Return the (x, y) coordinate for the center point of the cell that contains the specified text.  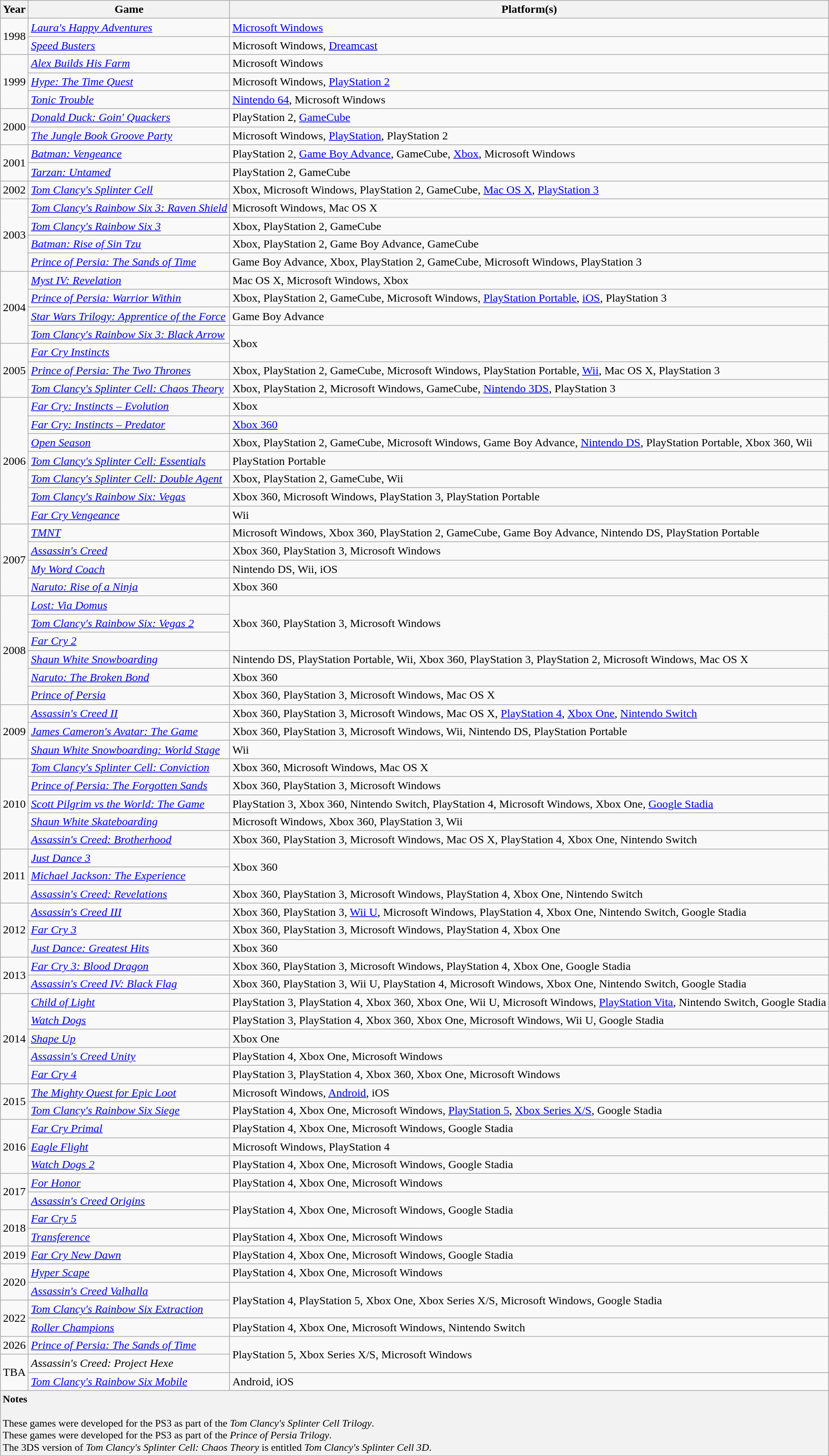
Xbox, PlayStation 2, Microsoft Windows, GameCube, Nintendo 3DS, PlayStation 3 (529, 388)
For Honor (129, 1183)
Far Cry 5 (129, 1219)
Far Cry Instincts (129, 352)
Shape Up (129, 1038)
2004 (14, 307)
2026 (14, 1345)
Far Cry: Instincts – Evolution (129, 406)
Xbox 360, Microsoft Windows, PlayStation 3, PlayStation Portable (529, 497)
2015 (14, 1101)
Shaun White Snowboarding (129, 659)
The Mighty Quest for Epic Loot (129, 1092)
Xbox 360, PlayStation 3, Wii U, PlayStation 4, Microsoft Windows, Xbox One, Nintendo Switch, Google Stadia (529, 984)
Xbox 360, PlayStation 3, Microsoft Windows, Wii, Nintendo DS, PlayStation Portable (529, 731)
Assassin's Creed (129, 551)
Assassin's Creed III (129, 912)
Xbox 360, PlayStation 3, Microsoft Windows, PlayStation 4, Xbox One (529, 930)
Tom Clancy's Rainbow Six Mobile (129, 1382)
2000 (14, 127)
Android, iOS (529, 1382)
2001 (14, 163)
2022 (14, 1318)
Xbox, Microsoft Windows, PlayStation 2, GameCube, Mac OS X, PlayStation 3 (529, 190)
Far Cry 3: Blood Dragon (129, 966)
Nintendo DS, PlayStation Portable, Wii, Xbox 360, PlayStation 3, PlayStation 2, Microsoft Windows, Mac OS X (529, 659)
2013 (14, 975)
2016 (14, 1147)
Platform(s) (529, 9)
1999 (14, 82)
Transference (129, 1237)
2002 (14, 190)
Shaun White Skateboarding (129, 822)
Myst IV: Revelation (129, 280)
Prince of Persia: The Forgotten Sands (129, 785)
PlayStation 5, Xbox Series X/S, Microsoft Windows (529, 1354)
Tom Clancy's Splinter Cell: Essentials (129, 461)
Microsoft Windows, PlayStation, PlayStation 2 (529, 136)
PlayStation 4, Xbox One, Microsoft Windows, Nintendo Switch (529, 1327)
Xbox 360, PlayStation 3, Microsoft Windows, PlayStation 4, Xbox One, Google Stadia (529, 966)
Xbox One (529, 1038)
Xbox, PlayStation 2, GameCube, Microsoft Windows, PlayStation Portable, iOS, PlayStation 3 (529, 298)
Far Cry 2 (129, 641)
Batman: Rise of Sin Tzu (129, 244)
2006 (14, 461)
2003 (14, 235)
PlayStation 2, Game Boy Advance, GameCube, Xbox, Microsoft Windows (529, 154)
Tom Clancy's Rainbow Six Siege (129, 1111)
Assassin's Creed Unity (129, 1056)
Tarzan: Untamed (129, 172)
Batman: Vengeance (129, 154)
1998 (14, 37)
Prince of Persia: The Two Thrones (129, 370)
Xbox, PlayStation 2, GameCube, Wii (529, 479)
2017 (14, 1192)
Alex Builds His Farm (129, 64)
Tom Clancy's Splinter Cell: Double Agent (129, 479)
Far Cry Vengeance (129, 515)
Speed Busters (129, 46)
Watch Dogs 2 (129, 1165)
Far Cry: Instincts – Predator (129, 424)
Microsoft Windows, Android, iOS (529, 1092)
Lost: Via Domus (129, 605)
PlayStation 4, Xbox One, Microsoft Windows, PlayStation 5, Xbox Series X/S, Google Stadia (529, 1111)
Tom Clancy's Rainbow Six 3: Raven Shield (129, 208)
Far Cry Primal (129, 1129)
Far Cry 4 (129, 1074)
PlayStation 4, PlayStation 5, Xbox One, Xbox Series X/S, Microsoft Windows, Google Stadia (529, 1300)
PlayStation 3, Xbox 360, Nintendo Switch, PlayStation 4, Microsoft Windows, Xbox One, Google Stadia (529, 804)
Microsoft Windows, Mac OS X (529, 208)
2007 (14, 560)
Assassin's Creed Origins (129, 1201)
Prince of Persia (129, 695)
Hyper Scape (129, 1273)
TMNT (129, 533)
Prince of Persia: Warrior Within (129, 298)
Tom Clancy's Splinter Cell: Chaos Theory (129, 388)
2014 (14, 1038)
Tonic Trouble (129, 100)
Michael Jackson: The Experience (129, 876)
2009 (14, 731)
2011 (14, 876)
2008 (14, 650)
Xbox, PlayStation 2, Game Boy Advance, GameCube (529, 244)
TBA (14, 1372)
Watch Dogs (129, 1020)
My Word Coach (129, 569)
Tom Clancy's Rainbow Six: Vegas (129, 497)
PlayStation 3, PlayStation 4, Xbox 360, Xbox One, Wii U, Microsoft Windows, PlayStation Vita, Nintendo Switch, Google Stadia (529, 1002)
Laura's Happy Adventures (129, 28)
Naruto: Rise of a Ninja (129, 587)
Assassin's Creed: Project Hexe (129, 1363)
Xbox 360, PlayStation 3, Microsoft Windows, Mac OS X (529, 695)
Xbox 360, Microsoft Windows, Mac OS X (529, 767)
2010 (14, 803)
Shaun White Snowboarding: World Stage (129, 749)
Assassin's Creed Valhalla (129, 1291)
Tom Clancy's Rainbow Six Extraction (129, 1309)
Just Dance: Greatest Hits (129, 948)
Assassin's Creed IV: Black Flag (129, 984)
2020 (14, 1282)
Eagle Flight (129, 1147)
Assassin's Creed: Revelations (129, 894)
Microsoft Windows, PlayStation 4 (529, 1147)
2019 (14, 1255)
Mac OS X, Microsoft Windows, Xbox (529, 280)
Star Wars Trilogy: Apprentice of the Force (129, 316)
Tom Clancy's Rainbow Six: Vegas 2 (129, 623)
Xbox, PlayStation 2, GameCube, Microsoft Windows, Game Boy Advance, Nintendo DS, PlayStation Portable, Xbox 360, Wii (529, 442)
Xbox, PlayStation 2, GameCube, Microsoft Windows, PlayStation Portable, Wii, Mac OS X, PlayStation 3 (529, 370)
Roller Champions (129, 1327)
Far Cry New Dawn (129, 1255)
PlayStation Portable (529, 461)
Microsoft Windows, Dreamcast (529, 46)
PlayStation 3, PlayStation 4, Xbox 360, Xbox One, Microsoft Windows, Wii U, Google Stadia (529, 1020)
Nintendo 64, Microsoft Windows (529, 100)
Tom Clancy's Splinter Cell: Conviction (129, 767)
Tom Clancy's Rainbow Six 3 (129, 226)
2012 (14, 930)
Microsoft Windows, PlayStation 2 (529, 82)
Tom Clancy's Splinter Cell (129, 190)
Microsoft Windows, Xbox 360, PlayStation 2, GameCube, Game Boy Advance, Nintendo DS, PlayStation Portable (529, 533)
Naruto: The Broken Bond (129, 677)
Scott Pilgrim vs the World: The Game (129, 804)
2018 (14, 1228)
Tom Clancy's Rainbow Six 3: Black Arrow (129, 334)
Donald Duck: Goin' Quackers (129, 118)
Xbox 360, PlayStation 3, Microsoft Windows, PlayStation 4, Xbox One, Nintendo Switch (529, 894)
Year (14, 9)
Game Boy Advance (529, 316)
Just Dance 3 (129, 858)
Xbox, PlayStation 2, GameCube (529, 226)
Xbox 360, PlayStation 3, Wii U, Microsoft Windows, PlayStation 4, Xbox One, Nintendo Switch, Google Stadia (529, 912)
Hype: The Time Quest (129, 82)
James Cameron's Avatar: The Game (129, 731)
Open Season (129, 442)
The Jungle Book Groove Party (129, 136)
Assassin's Creed: Brotherhood (129, 840)
Game Boy Advance, Xbox, PlayStation 2, GameCube, Microsoft Windows, PlayStation 3 (529, 262)
2005 (14, 370)
Microsoft Windows, Xbox 360, PlayStation 3, Wii (529, 822)
Game (129, 9)
Child of Light (129, 1002)
Far Cry 3 (129, 930)
Assassin's Creed II (129, 713)
PlayStation 3, PlayStation 4, Xbox 360, Xbox One, Microsoft Windows (529, 1074)
Nintendo DS, Wii, iOS (529, 569)
